Determine the (x, y) coordinate at the center of the cell enclosing the given text.  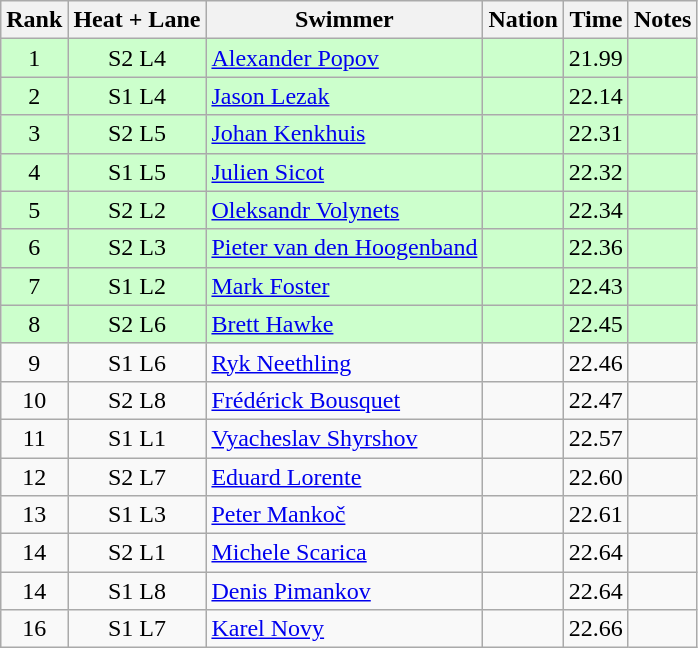
Denis Pimankov (344, 591)
Heat + Lane (137, 20)
S2 L1 (137, 553)
22.45 (596, 324)
Brett Hawke (344, 324)
Swimmer (344, 20)
Eduard Lorente (344, 477)
Jason Lezak (344, 96)
Frédérick Bousquet (344, 400)
22.47 (596, 400)
22.32 (596, 172)
S1 L3 (137, 515)
Mark Foster (344, 286)
22.31 (596, 134)
22.61 (596, 515)
S2 L2 (137, 210)
22.57 (596, 438)
22.46 (596, 362)
Time (596, 20)
16 (34, 629)
6 (34, 248)
5 (34, 210)
22.43 (596, 286)
Karel Novy (344, 629)
22.66 (596, 629)
Julien Sicot (344, 172)
S2 L5 (137, 134)
22.14 (596, 96)
S1 L8 (137, 591)
21.99 (596, 58)
Oleksandr Volynets (344, 210)
Pieter van den Hoogenband (344, 248)
Ryk Neethling (344, 362)
8 (34, 324)
9 (34, 362)
7 (34, 286)
12 (34, 477)
Peter Mankoč (344, 515)
22.34 (596, 210)
Nation (523, 20)
4 (34, 172)
1 (34, 58)
S1 L7 (137, 629)
Michele Scarica (344, 553)
S2 L7 (137, 477)
22.60 (596, 477)
Johan Kenkhuis (344, 134)
Notes (662, 20)
11 (34, 438)
S1 L4 (137, 96)
3 (34, 134)
13 (34, 515)
S1 L2 (137, 286)
S2 L4 (137, 58)
S1 L1 (137, 438)
S2 L3 (137, 248)
Vyacheslav Shyrshov (344, 438)
S2 L6 (137, 324)
22.36 (596, 248)
S1 L5 (137, 172)
S2 L8 (137, 400)
2 (34, 96)
10 (34, 400)
Rank (34, 20)
Alexander Popov (344, 58)
S1 L6 (137, 362)
